Capture the cell that displays the provided text and extract its [X, Y] central coordinate. 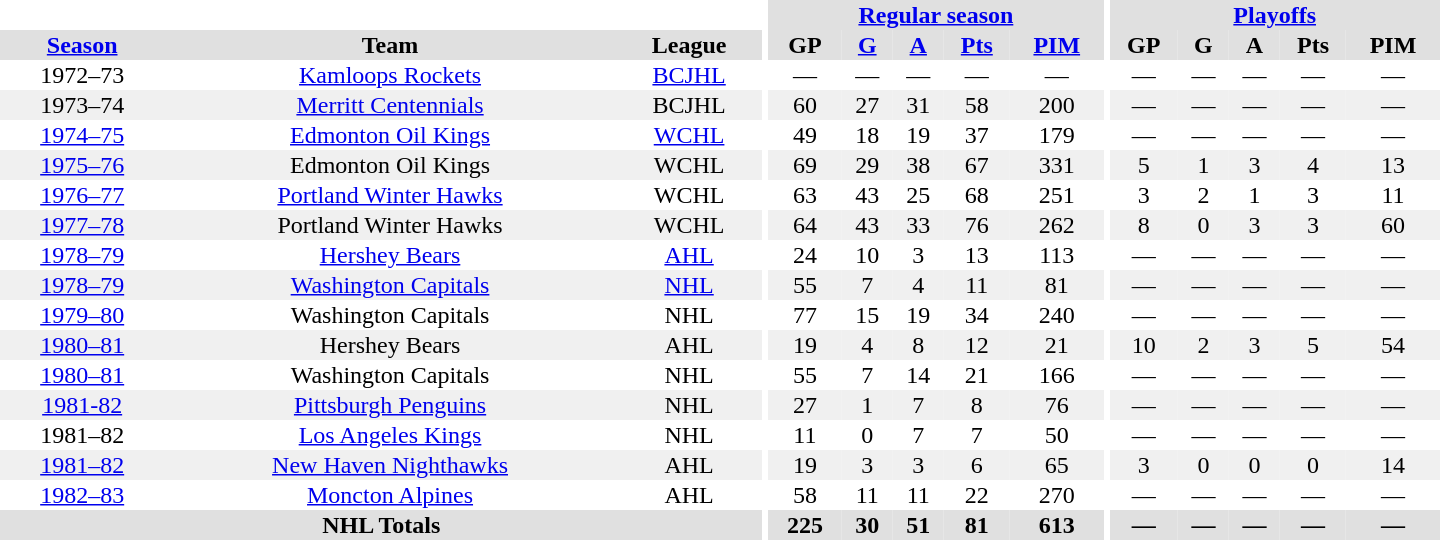
1981-82 [82, 405]
34 [977, 315]
30 [868, 525]
54 [1393, 345]
1982–83 [82, 495]
22 [977, 495]
1973–74 [82, 105]
29 [868, 165]
1979–80 [82, 315]
613 [1057, 525]
67 [977, 165]
1972–73 [82, 75]
1974–75 [82, 135]
Los Angeles Kings [390, 435]
77 [805, 315]
262 [1057, 225]
51 [918, 525]
240 [1057, 315]
New Haven Nighthawks [390, 465]
200 [1057, 105]
Team [390, 45]
113 [1057, 255]
25 [918, 195]
Season [82, 45]
NHL Totals [381, 525]
37 [977, 135]
38 [918, 165]
63 [805, 195]
Kamloops Rockets [390, 75]
6 [977, 465]
Merritt Centennials [390, 105]
64 [805, 225]
Regular season [936, 15]
65 [1057, 465]
69 [805, 165]
179 [1057, 135]
49 [805, 135]
50 [1057, 435]
225 [805, 525]
331 [1057, 165]
League [690, 45]
24 [805, 255]
31 [918, 105]
Playoffs [1274, 15]
166 [1057, 375]
68 [977, 195]
1977–78 [82, 225]
18 [868, 135]
Pittsburgh Penguins [390, 405]
1975–76 [82, 165]
1976–77 [82, 195]
15 [868, 315]
270 [1057, 495]
Moncton Alpines [390, 495]
12 [977, 345]
251 [1057, 195]
33 [918, 225]
